Find where the given text appears and provide that cell's center as [x, y] coordinate. 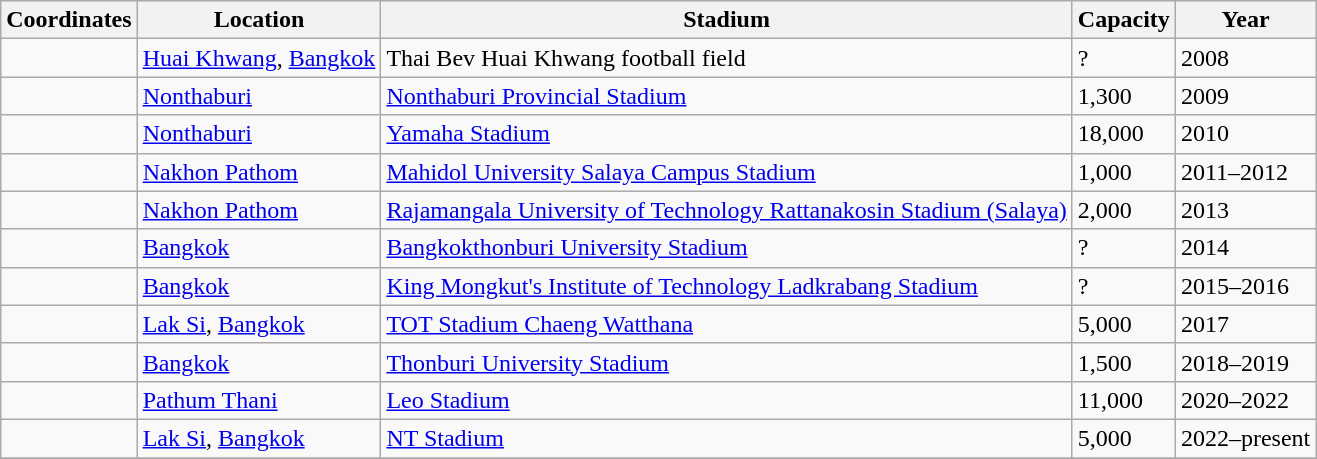
TOT Stadium Chaeng Watthana [726, 324]
2015–2016 [1245, 286]
2011–2012 [1245, 172]
2017 [1245, 324]
Capacity [1124, 20]
NT Stadium [726, 438]
1,500 [1124, 362]
2008 [1245, 58]
2,000 [1124, 210]
1,300 [1124, 96]
2022–present [1245, 438]
Yamaha Stadium [726, 134]
2009 [1245, 96]
1,000 [1124, 172]
Leo Stadium [726, 400]
Nonthaburi Provincial Stadium [726, 96]
Pathum Thani [259, 400]
Mahidol University Salaya Campus Stadium [726, 172]
2014 [1245, 248]
Rajamangala University of Technology Rattanakosin Stadium (Salaya) [726, 210]
18,000 [1124, 134]
2013 [1245, 210]
Thai Bev Huai Khwang football field [726, 58]
2020–2022 [1245, 400]
Year [1245, 20]
11,000 [1124, 400]
Huai Khwang, Bangkok [259, 58]
2018–2019 [1245, 362]
Stadium [726, 20]
Bangkokthonburi University Stadium [726, 248]
Coordinates [69, 20]
Location [259, 20]
2010 [1245, 134]
Thonburi University Stadium [726, 362]
King Mongkut's Institute of Technology Ladkrabang Stadium [726, 286]
